Search for the cell housing the specified text and yield its [x, y] center coordinate. 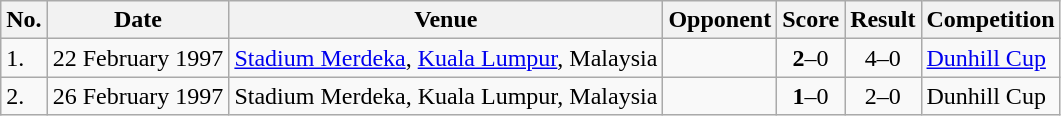
26 February 1997 [138, 96]
Competition [990, 20]
Venue [446, 20]
22 February 1997 [138, 58]
Date [138, 20]
Score [811, 20]
1. [24, 58]
4–0 [883, 58]
Opponent [720, 20]
Result [883, 20]
1–0 [811, 96]
No. [24, 20]
2. [24, 96]
